Scan for the cell matching the given text and deliver its [x, y] coordinate at center. 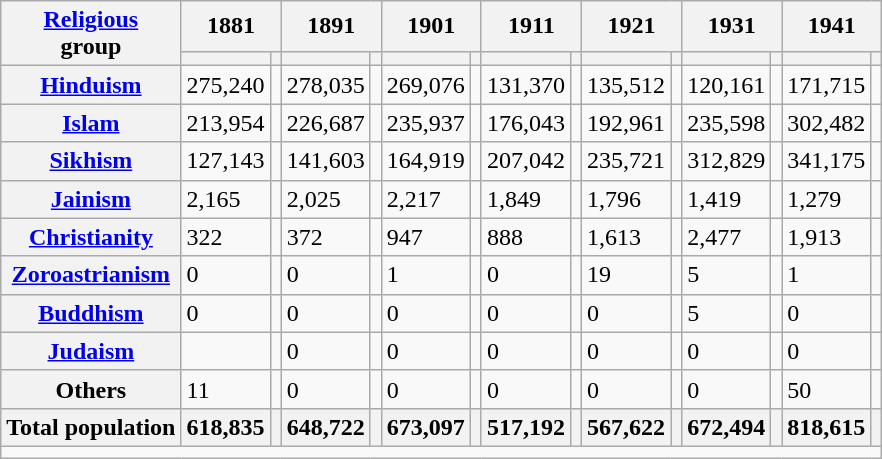
127,143 [226, 161]
Religiousgroup [91, 34]
Christianity [91, 237]
235,937 [426, 123]
1,613 [626, 237]
2,165 [226, 199]
1881 [231, 26]
648,722 [326, 427]
1941 [832, 26]
50 [826, 389]
Others [91, 389]
1891 [331, 26]
164,919 [426, 161]
135,512 [626, 85]
275,240 [226, 85]
312,829 [726, 161]
888 [526, 237]
176,043 [526, 123]
278,035 [326, 85]
226,687 [326, 123]
131,370 [526, 85]
Judaism [91, 351]
1,279 [826, 199]
Hinduism [91, 85]
302,482 [826, 123]
1,849 [526, 199]
372 [326, 237]
Zoroastrianism [91, 275]
618,835 [226, 427]
19 [626, 275]
1,419 [726, 199]
1,913 [826, 237]
567,622 [626, 427]
673,097 [426, 427]
141,603 [326, 161]
Sikhism [91, 161]
672,494 [726, 427]
235,721 [626, 161]
269,076 [426, 85]
947 [426, 237]
1,796 [626, 199]
1921 [632, 26]
341,175 [826, 161]
235,598 [726, 123]
2,217 [426, 199]
322 [226, 237]
1931 [732, 26]
Total population [91, 427]
2,025 [326, 199]
192,961 [626, 123]
Jainism [91, 199]
Islam [91, 123]
1901 [431, 26]
517,192 [526, 427]
171,715 [826, 85]
Buddhism [91, 313]
120,161 [726, 85]
11 [226, 389]
207,042 [526, 161]
818,615 [826, 427]
2,477 [726, 237]
213,954 [226, 123]
1911 [531, 26]
